Extract the (X, Y) coordinate from the center of the cell holding the provided text.  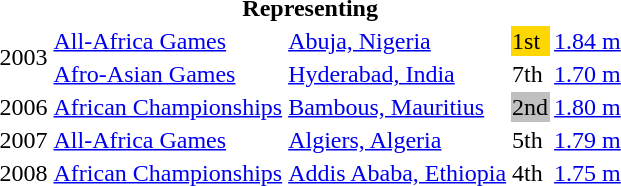
Algiers, Algeria (398, 140)
5th (530, 140)
7th (530, 74)
1st (530, 41)
Afro-Asian Games (168, 74)
2nd (530, 107)
Abuja, Nigeria (398, 41)
African Championships (168, 107)
Bambous, Mauritius (398, 107)
Hyderabad, India (398, 74)
